Return the [X, Y] coordinate for the center point of the cell that contains the specified text.  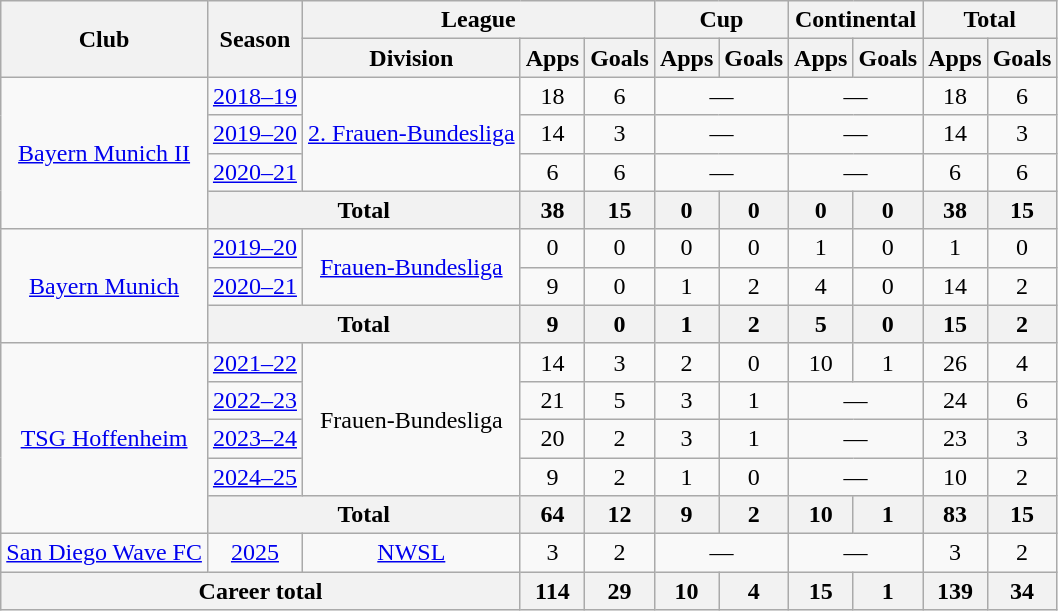
83 [955, 515]
12 [620, 515]
2018–19 [254, 96]
139 [955, 591]
Bayern Munich II [104, 153]
2022–23 [254, 400]
Bayern Munich [104, 286]
NWSL [411, 553]
Continental [856, 20]
San Diego Wave FC [104, 553]
Career total [260, 591]
20 [552, 438]
2. Frauen-Bundesliga [411, 134]
23 [955, 438]
21 [552, 400]
34 [1022, 591]
24 [955, 400]
2024–25 [254, 477]
Cup [721, 20]
Club [104, 39]
League [478, 20]
2023–24 [254, 438]
114 [552, 591]
2021–22 [254, 362]
TSG Hoffenheim [104, 438]
64 [552, 515]
2025 [254, 553]
Division [411, 58]
29 [620, 591]
Season [254, 39]
26 [955, 362]
